Output the [x, y] coordinate of the center of the cell containing the given text.  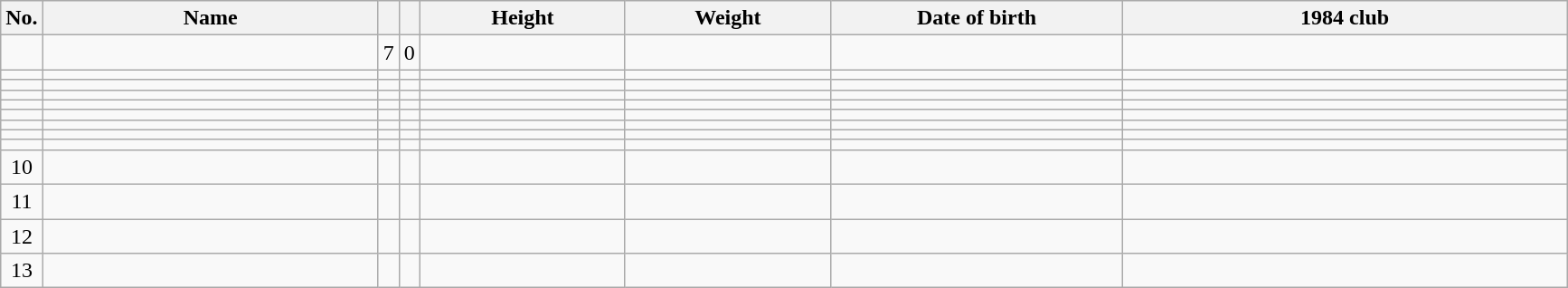
12 [22, 236]
Date of birth [977, 18]
0 [409, 53]
1984 club [1346, 18]
Weight [727, 18]
Name [210, 18]
7 [389, 53]
No. [22, 18]
11 [22, 201]
10 [22, 167]
Height [523, 18]
13 [22, 271]
